Output the [X, Y] coordinate of the center of the cell containing the given text.  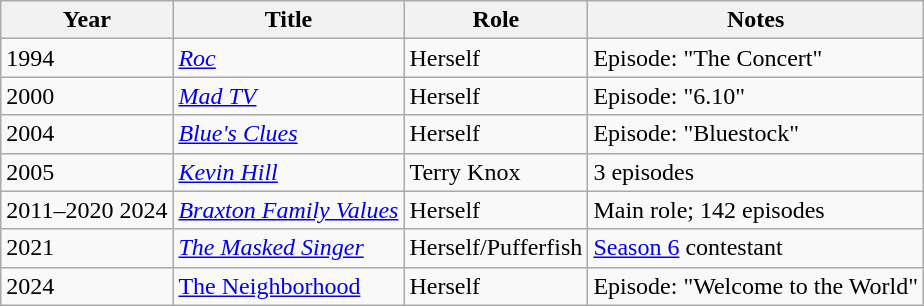
Role [496, 20]
Episode: "The Concert" [756, 58]
Kevin Hill [288, 172]
Notes [756, 20]
Main role; 142 episodes [756, 210]
Season 6 contestant [756, 248]
Episode: "6.10" [756, 96]
The Masked Singer [288, 248]
Herself/Pufferfish [496, 248]
2005 [87, 172]
Terry Knox [496, 172]
2000 [87, 96]
3 episodes [756, 172]
Blue's Clues [288, 134]
Title [288, 20]
Episode: "Bluestock" [756, 134]
2024 [87, 286]
1994 [87, 58]
Roc [288, 58]
The Neighborhood [288, 286]
2021 [87, 248]
Mad TV [288, 96]
2011–2020 2024 [87, 210]
Braxton Family Values [288, 210]
2004 [87, 134]
Episode: "Welcome to the World" [756, 286]
Year [87, 20]
